For the text-containing cell, return its midpoint in [X, Y] coordinate format. 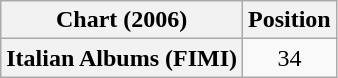
34 [290, 58]
Chart (2006) [122, 20]
Position [290, 20]
Italian Albums (FIMI) [122, 58]
